Capture the cell that displays the provided text and extract its (x, y) central coordinate. 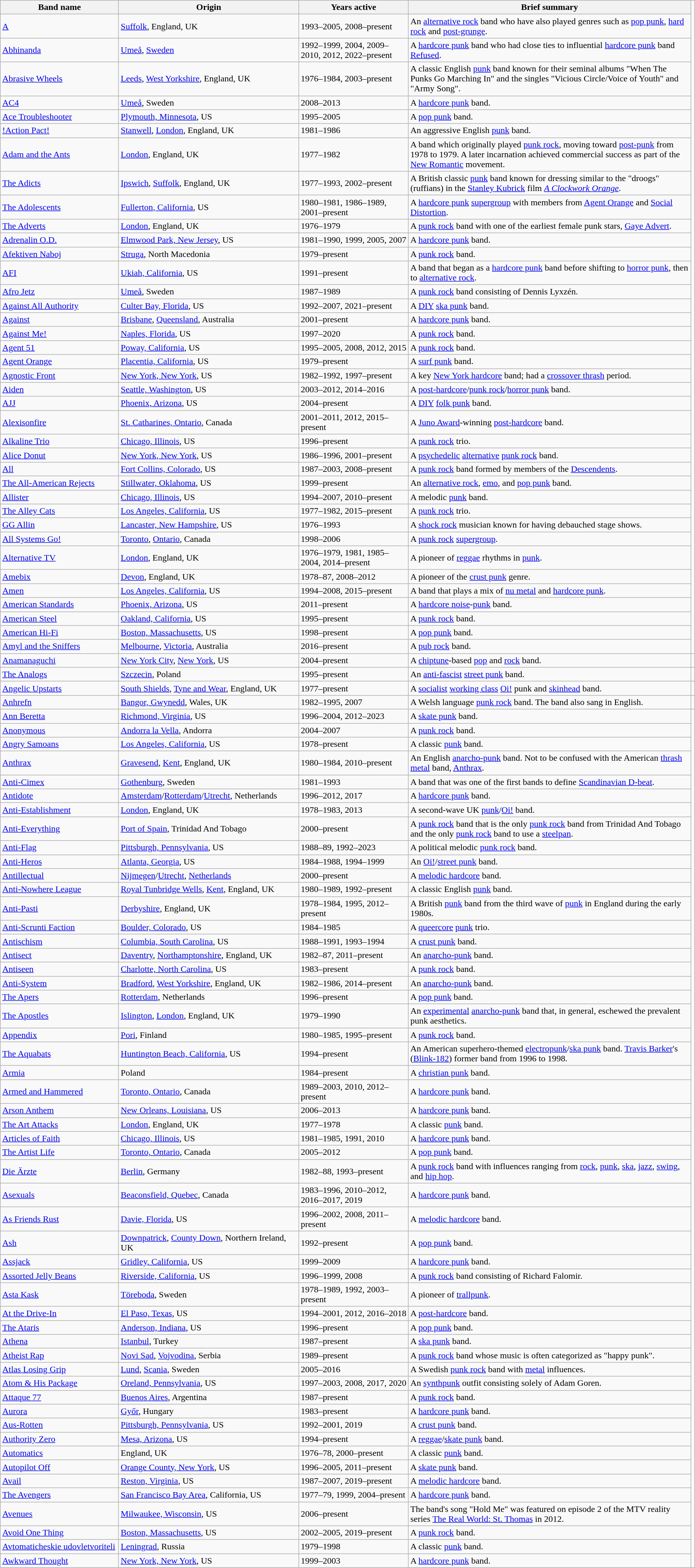
2004–2007 (353, 730)
Ukiah, California, US (209, 273)
The Adverts (59, 226)
1980–1989, 1992–present (353, 889)
Aiden (59, 389)
1977–1993, 2002–present (353, 183)
A pub rock band. (549, 646)
Against Me! (59, 334)
A band that plays a mix of nu metal and hardcore punk. (549, 591)
1995–2005, 2008, 2012, 2015 (353, 348)
A post-hardcore band. (549, 1314)
A British punk band from the third wave of punk in England during the early 1980s. (549, 908)
1992–present (353, 1243)
Melbourne, Victoria, Australia (209, 646)
Fullerton, California, US (209, 207)
The band's song "Hold Me" was featured on episode 2 of the MTV reality series The Real World: St. Thomas in 2012. (549, 1513)
Riverside, California, US (209, 1275)
Pori, Finland (209, 1035)
A punk rock band whose music is often categorized as "happy punk". (549, 1355)
A British classic punk band known for dressing similar to the "droogs" (ruffians) in the Stanley Kubrick film A Clockwork Orange. (549, 183)
An synthpunk outfit consisting solely of Adam Goren. (549, 1383)
An alternative rock band who have also played genres such as pop punk, hard rock and post-grunge. (549, 26)
Huntington Beach, California, US (209, 1054)
Poland (209, 1073)
Downpatrick, County Down, Northern Ireland, UK (209, 1243)
Abrasive Wheels (59, 79)
1982–1992, 1997–present (353, 375)
1987–2003, 2008–present (353, 469)
Gridley, California, US (209, 1262)
Avenues (59, 1513)
Oreland, Pennsylvania, US (209, 1383)
Antischism (59, 941)
The Avengers (59, 1495)
The Art Attacks (59, 1124)
A christian punk band. (549, 1073)
Anti-Scrunti Faction (59, 927)
A psychedelic alternative punk rock band. (549, 455)
Anti-Flag (59, 848)
1989–present (353, 1355)
Seattle, Washington, US (209, 389)
2011–present (353, 605)
1997–2003, 2008, 2017, 2020 (353, 1383)
2008–2013 (353, 103)
Fort Collins, Colorado, US (209, 469)
Attaque 77 (59, 1397)
Orange County, New York, US (209, 1467)
Suffolk, England, UK (209, 26)
A second-wave UK punk/Oi! band. (549, 810)
South Shields, Tyne and Wear, England, UK (209, 688)
2016–present (353, 646)
St. Catharines, Ontario, Canada (209, 422)
1992–1999, 2004, 2009–2010, 2012, 2022–present (353, 50)
Agnostic Front (59, 375)
Nijmegen/Utrecht, Netherlands (209, 875)
Győr, Hungary (209, 1411)
2006–present (353, 1513)
2003–2012, 2014–2016 (353, 389)
Lancaster, New Hampshire, US (209, 525)
A DIY ska punk band. (549, 306)
Alternative TV (59, 558)
Oakland, California, US (209, 618)
1980–1984, 2010–present (353, 763)
New York City, New York, US (209, 660)
Asexuals (59, 1195)
Autopilot Off (59, 1467)
1981–1985, 1991, 2010 (353, 1138)
A pioneer of trallpunk. (549, 1295)
Port of Spain, Trinidad And Tobago (209, 829)
1986–1996, 2001–present (353, 455)
Origin (209, 7)
1977–present (353, 688)
1980–1985, 1995–present (353, 1035)
1999–present (353, 483)
American Steel (59, 618)
Derbyshire, England, UK (209, 908)
Atheist Rap (59, 1355)
1997–2020 (353, 334)
Bradford, West Yorkshire, England, UK (209, 983)
1996–2002, 2008, 2011–present (353, 1219)
1979–1990 (353, 1016)
Against (59, 320)
Naples, Florida, US (209, 334)
The Aquabats (59, 1054)
1979–1998 (353, 1547)
2006–2013 (353, 1110)
A hardcore punk band who had close ties to influential hardcore punk band Refused. (549, 50)
The All-American Rejects (59, 483)
Abhinanda (59, 50)
Anhrefn (59, 702)
Aus-Rotten (59, 1425)
2001–present (353, 320)
Armia (59, 1073)
1980–1981, 1986–1989, 2001–present (353, 207)
Royal Tunbridge Wells, Kent, England, UK (209, 889)
The Ataris (59, 1328)
A post-hardcore/punk rock/horror punk band. (549, 389)
1996–2012, 2017 (353, 796)
A reggae/skate punk band. (549, 1439)
Antillectual (59, 875)
A pioneer of the crust punk genre. (549, 577)
Bangor, Gwynedd, Wales, UK (209, 702)
Richmond, Virginia, US (209, 716)
A band that began as a hardcore punk band before shifting to horror punk, then to alternative rock. (549, 273)
Arson Anthem (59, 1110)
At the Drive-In (59, 1314)
Placentia, California, US (209, 361)
Against All Authority (59, 306)
1998–2006 (353, 539)
1996–1999, 2008 (353, 1275)
A hardcore punk supergroup with members from Agent Orange and Social Distortion. (549, 207)
Atlas Losing Grip (59, 1369)
Asta Kask (59, 1295)
Allister (59, 497)
1987–2007, 2019–present (353, 1481)
Amyl and the Sniffers (59, 646)
An American superhero-themed electropunk/ska punk band. Travis Barker's (Blink-182) former band from 1996 to 1998. (549, 1054)
The Analogs (59, 674)
Afektiven Naboj (59, 254)
Automatics (59, 1453)
A Swedish punk rock band with metal influences. (549, 1369)
Die Ärzte (59, 1171)
A queercore punk trio. (549, 927)
1984–present (353, 1073)
2005–2012 (353, 1152)
El Paso, Texas, US (209, 1314)
1994–2007, 2010–present (353, 497)
Assjack (59, 1262)
Anti-Establishment (59, 810)
Struga, North Macedonia (209, 254)
Agent 51 (59, 348)
1978–1983, 2013 (353, 810)
1999–2003 (353, 1561)
England, UK (209, 1453)
Andorra la Vella, Andorra (209, 730)
Lund, Scania, Sweden (209, 1369)
A hardcore noise-punk band. (549, 605)
Articles of Faith (59, 1138)
A (59, 26)
Agent Orange (59, 361)
Töreboda, Sweden (209, 1295)
Amen (59, 591)
A pioneer of reggae rhythms in punk. (549, 558)
A political melodic punk rock band. (549, 848)
GG Allin (59, 525)
Anamanaguchi (59, 660)
Ann Beretta (59, 716)
Milwaukee, Wisconsin, US (209, 1513)
Daventry, Northamptonshire, England, UK (209, 955)
Rotterdam, Netherlands (209, 997)
A socialist working class Oi! punk and skinhead band. (549, 688)
Afro Jetz (59, 292)
1978–1984, 1995, 2012–present (353, 908)
Authority Zero (59, 1439)
The Apers (59, 997)
Mesa, Arizona, US (209, 1439)
Amsterdam/Rotterdam/Utrecht, Netherlands (209, 796)
1994–2008, 2015–present (353, 591)
1981–1993 (353, 782)
A punk rock band consisting of Richard Falomir. (549, 1275)
1977–1978 (353, 1124)
Anti-System (59, 983)
AC4 (59, 103)
Anti-Everything (59, 829)
Brisbane, Queensland, Australia (209, 320)
Avoid One Thing (59, 1533)
Armed and Hammered (59, 1092)
Band name (59, 7)
1982–1986, 2014–present (353, 983)
1976–1993 (353, 525)
1992–2007, 2021–present (353, 306)
Alexisonfire (59, 422)
2005–2016 (353, 1369)
1995–2005 (353, 117)
San Francisco Bay Area, California, US (209, 1495)
1982–87, 2011–present (353, 955)
Appendix (59, 1035)
1987–1989 (353, 292)
Avtomaticheskie udovletvoriteli (59, 1547)
1993–2005, 2008–present (353, 26)
Berlin, Germany (209, 1171)
Avail (59, 1481)
1984–1985 (353, 927)
1982–88, 1993–present (353, 1171)
Antiseen (59, 969)
Atom & His Package (59, 1383)
1977–79, 1999, 2004–present (353, 1495)
Assorted Jelly Beans (59, 1275)
Ash (59, 1243)
1996–2004, 2012–2023 (353, 716)
Ipswich, Suffolk, England, UK (209, 183)
An alternative rock, emo, and pop punk band. (549, 483)
1978–present (353, 744)
Poway, California, US (209, 348)
All Systems Go! (59, 539)
1984–1988, 1994–1999 (353, 862)
A DIY folk punk band. (549, 403)
1983–1996, 2010–2012, 2016–2017, 2019 (353, 1195)
2001–2011, 2012, 2015–present (353, 422)
Gothenburg, Sweden (209, 782)
A melodic punk band. (549, 497)
AFI (59, 273)
A punk rock supergroup. (549, 539)
A ska punk band. (549, 1341)
American Hi-Fi (59, 632)
Columbia, South Carolina, US (209, 941)
Szczecin, Poland (209, 674)
1992–2001, 2019 (353, 1425)
Antisect (59, 955)
Anti-Pasti (59, 908)
An aggressive English punk band. (549, 131)
A classic English punk band. (549, 889)
1988–89, 1992–2023 (353, 848)
1976–1979 (353, 226)
Athena (59, 1341)
A punk rock band with one of the earliest female punk stars, Gaye Advert. (549, 226)
1991–present (353, 273)
1994–2001, 2012, 2016–2018 (353, 1314)
1977–1982 (353, 154)
An Oi!/street punk band. (549, 862)
1976–1984, 2003–present (353, 79)
Anonymous (59, 730)
Buenos Aires, Argentina (209, 1397)
Stanwell, London, England, UK (209, 131)
Devon, England, UK (209, 577)
1988–1991, 1993–1994 (353, 941)
Elmwood Park, New Jersey, US (209, 240)
1981–1990, 1999, 2005, 2007 (353, 240)
Reston, Virginia, US (209, 1481)
A punk rock band with influences ranging from rock, punk, ska, jazz, swing, and hip hop. (549, 1171)
A surf punk band. (549, 361)
A shock rock musician known for having debauched stage shows. (549, 525)
Plymouth, Minnesota, US (209, 117)
Istanbul, Turkey (209, 1341)
1999–2009 (353, 1262)
The Adolescents (59, 207)
1977–1982, 2015–present (353, 511)
Alice Donut (59, 455)
Charlotte, North Carolina, US (209, 969)
Years active (353, 7)
AJJ (59, 403)
Boulder, Colorado, US (209, 927)
1978–87, 2008–2012 (353, 577)
1996–2005, 2011–present (353, 1467)
Adrenalin O.D. (59, 240)
Angry Samoans (59, 744)
Angelic Upstarts (59, 688)
Brief summary (549, 7)
Beaconsfield, Quebec, Canada (209, 1195)
1981–1986 (353, 131)
The Adicts (59, 183)
As Friends Rust (59, 1219)
Leningrad, Russia (209, 1547)
Anthrax (59, 763)
A punk rock band formed by members of the Descendents. (549, 469)
American Standards (59, 605)
1976–1979, 1981, 1985–2004, 2014–present (353, 558)
1989–2003, 2010, 2012–present (353, 1092)
Alkaline Trio (59, 441)
Atlanta, Georgia, US (209, 862)
The Apostles (59, 1016)
A key New York hardcore band; had a crossover thrash period. (549, 375)
An experimental anarcho-punk band that, in general, eschewed the prevalent punk aesthetics. (549, 1016)
Novi Sad, Vojvodina, Serbia (209, 1355)
Amebix (59, 577)
Gravesend, Kent, England, UK (209, 763)
Culter Bay, Florida, US (209, 306)
1978–1989, 1992, 2003–present (353, 1295)
A Juno Award-winning post-hardcore band. (549, 422)
All (59, 469)
Adam and the Ants (59, 154)
A Welsh language punk rock band. The band also sang in English. (549, 702)
Ace Troubleshooter (59, 117)
The Alley Cats (59, 511)
New Orleans, Louisiana, US (209, 1110)
Awkward Thought (59, 1561)
A punk rock band that is the only punk rock band from Trinidad And Tobago and the only punk rock band to use a steelpan. (549, 829)
Anti-Cimex (59, 782)
!Action Pact! (59, 131)
Leeds, West Yorkshire, England, UK (209, 79)
1976–78, 2000–present (353, 1453)
Aurora (59, 1411)
Anti-Heros (59, 862)
1998–present (353, 632)
Anti-Nowhere League (59, 889)
A band that was one of the first bands to define Scandinavian D-beat. (549, 782)
A punk rock band consisting of Dennis Lyxzén. (549, 292)
1982–1995, 2007 (353, 702)
The Artist Life (59, 1152)
Anderson, Indiana, US (209, 1328)
Stillwater, Oklahoma, US (209, 483)
A chiptune-based pop and rock band. (549, 660)
Islington, London, England, UK (209, 1016)
Davie, Florida, US (209, 1219)
An English anarcho-punk band. Not to be confused with the American thrash metal band, Anthrax. (549, 763)
Antidote (59, 796)
An anti-fascist street punk band. (549, 674)
2002–2005, 2019–present (353, 1533)
